Find where the given text appears and provide that cell's center as [x, y] coordinate. 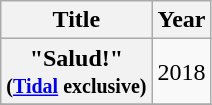
"Salud!"(Tidal exclusive) [76, 72]
Title [76, 20]
2018 [182, 72]
Year [182, 20]
